Capture the cell that displays the provided text and extract its [X, Y] central coordinate. 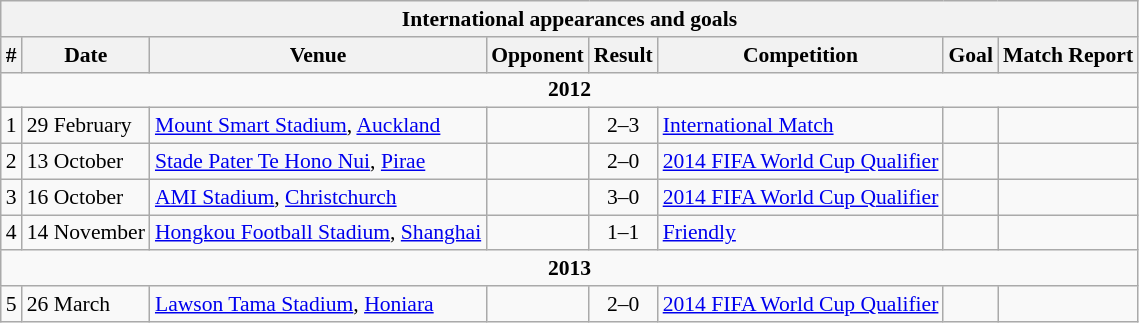
# [12, 55]
4 [12, 233]
Stade Pater Te Hono Nui, Pirae [318, 162]
13 October [86, 162]
2–3 [624, 126]
Date [86, 55]
Result [624, 55]
2 [12, 162]
Mount Smart Stadium, Auckland [318, 126]
Competition [801, 55]
3–0 [624, 197]
Friendly [801, 233]
International appearances and goals [570, 19]
14 November [86, 233]
29 February [86, 126]
5 [12, 304]
Opponent [538, 55]
26 March [86, 304]
International Match [801, 126]
Hongkou Football Stadium, Shanghai [318, 233]
2013 [570, 269]
Venue [318, 55]
3 [12, 197]
Lawson Tama Stadium, Honiara [318, 304]
Match Report [1068, 55]
Goal [970, 55]
16 October [86, 197]
1–1 [624, 233]
1 [12, 126]
AMI Stadium, Christchurch [318, 197]
2012 [570, 90]
